Return the [x, y] coordinate for the center point of the cell that contains the specified text.  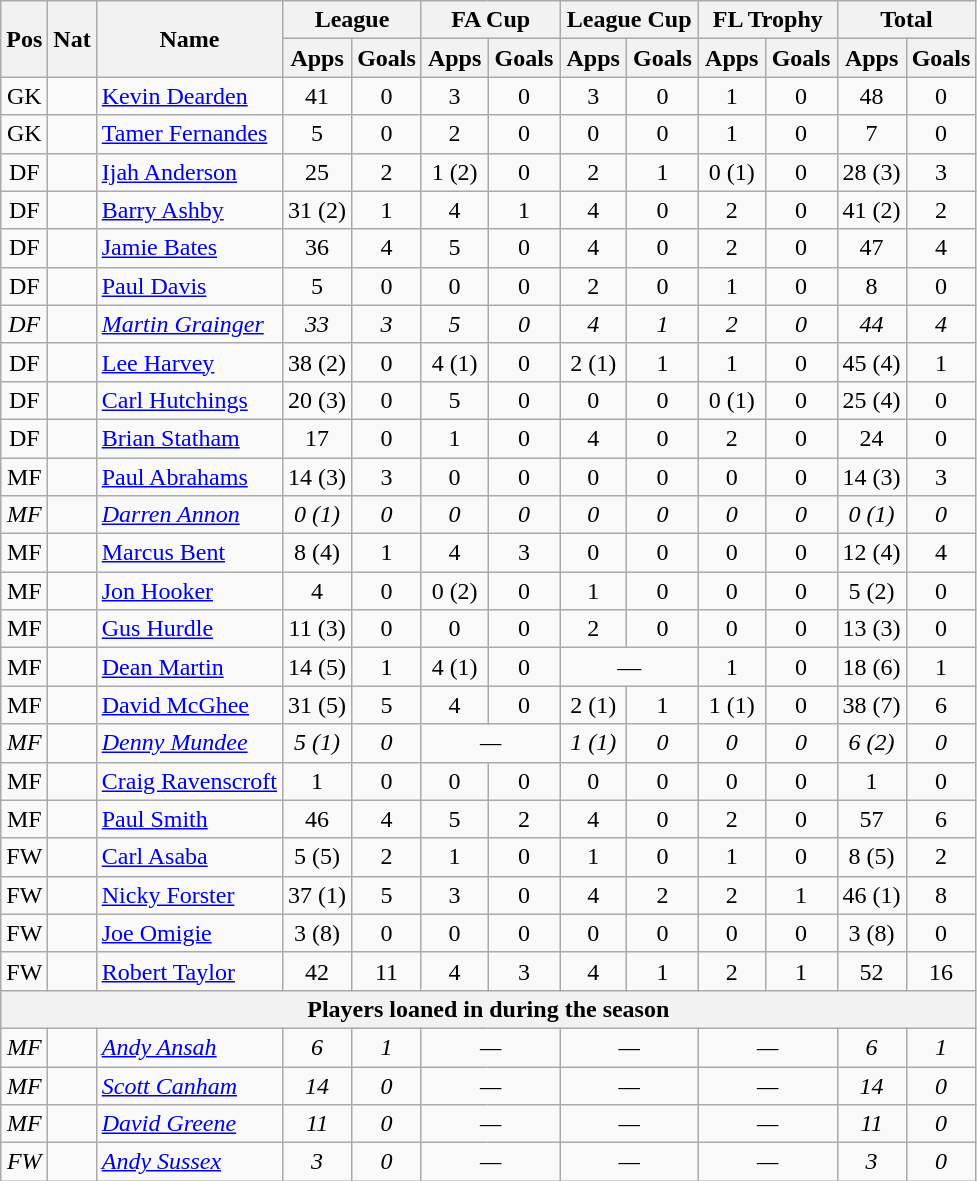
Name [189, 39]
7 [872, 134]
Andy Sussex [189, 1162]
5 (2) [872, 591]
Gus Hurdle [189, 629]
46 (1) [872, 895]
Paul Abrahams [189, 477]
FL Trophy [768, 20]
Tamer Fernandes [189, 134]
20 (3) [318, 400]
League [352, 20]
1 (2) [454, 172]
Denny Mundee [189, 743]
37 (1) [318, 895]
47 [872, 248]
Kevin Dearden [189, 96]
Jamie Bates [189, 248]
Ijah Anderson [189, 172]
17 [318, 438]
6 (2) [872, 743]
41 (2) [872, 210]
25 (4) [872, 400]
5 (5) [318, 857]
Joe Omigie [189, 933]
Total [906, 20]
31 (5) [318, 705]
League Cup [630, 20]
David McGhee [189, 705]
0 (2) [454, 591]
44 [872, 324]
Pos [24, 39]
Paul Smith [189, 819]
52 [872, 971]
45 (4) [872, 362]
Paul Davis [189, 286]
Nat [72, 39]
Carl Asaba [189, 857]
Andy Ansah [189, 1047]
8 (4) [318, 553]
Carl Hutchings [189, 400]
14 (5) [318, 667]
31 (2) [318, 210]
28 (3) [872, 172]
Craig Ravenscroft [189, 781]
Robert Taylor [189, 971]
12 (4) [872, 553]
57 [872, 819]
46 [318, 819]
Scott Canham [189, 1085]
41 [318, 96]
Martin Grainger [189, 324]
Brian Statham [189, 438]
42 [318, 971]
Darren Annon [189, 515]
16 [941, 971]
Nicky Forster [189, 895]
Dean Martin [189, 667]
Lee Harvey [189, 362]
48 [872, 96]
24 [872, 438]
8 (5) [872, 857]
FA Cup [490, 20]
33 [318, 324]
Players loaned in during the season [488, 1009]
David Greene [189, 1124]
Barry Ashby [189, 210]
Marcus Bent [189, 553]
36 [318, 248]
13 (3) [872, 629]
Jon Hooker [189, 591]
5 (1) [318, 743]
38 (7) [872, 705]
18 (6) [872, 667]
25 [318, 172]
11 (3) [318, 629]
38 (2) [318, 362]
